Provide the (x, y) coordinate of the cell's center where the given text is located.  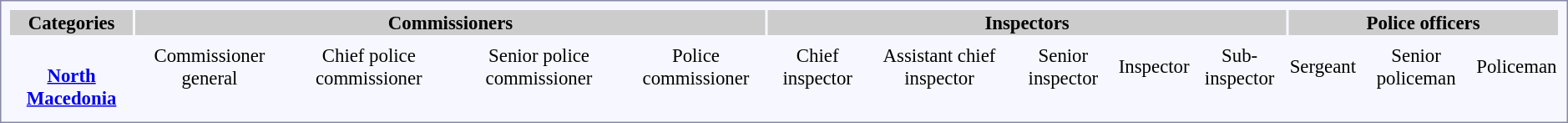
Commissioner general (210, 78)
Police commissioner (696, 78)
Police officers (1423, 23)
Chief inspector (818, 78)
Sub-inspector (1239, 78)
Inspectors (1027, 23)
Inspector (1154, 78)
Chief police commissioner (369, 78)
North Macedonia (72, 75)
Sergeant (1323, 78)
Assistant chief inspector (940, 78)
Senior inspector (1063, 78)
Categories (72, 23)
Policeman (1516, 78)
Senior policeman (1416, 78)
Senior police commissioner (539, 78)
Commissioners (451, 23)
